Pinpoint the cell where the given text exists, returning its (X, Y) midpoint coordinate. 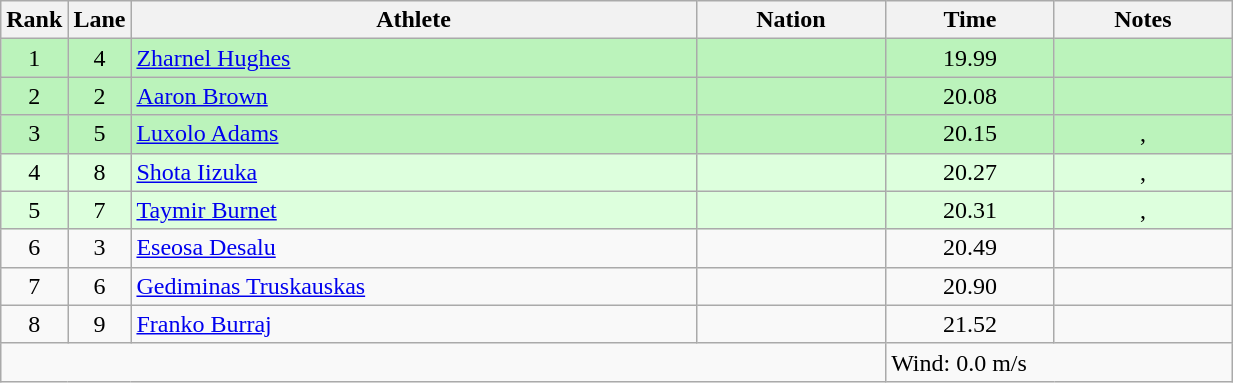
1 (34, 58)
20.49 (970, 248)
Time (970, 20)
9 (100, 324)
Notes (1142, 20)
Gediminas Truskauskas (414, 286)
Wind: 0.0 m/s (1059, 362)
Taymir Burnet (414, 210)
Lane (100, 20)
20.31 (970, 210)
20.90 (970, 286)
20.27 (970, 172)
20.15 (970, 134)
Athlete (414, 20)
Nation (791, 20)
20.08 (970, 96)
Franko Burraj (414, 324)
Shota Iizuka (414, 172)
Aaron Brown (414, 96)
Zharnel Hughes (414, 58)
Eseosa Desalu (414, 248)
21.52 (970, 324)
Rank (34, 20)
Luxolo Adams (414, 134)
19.99 (970, 58)
